Search for the cell housing the specified text and yield its (x, y) center coordinate. 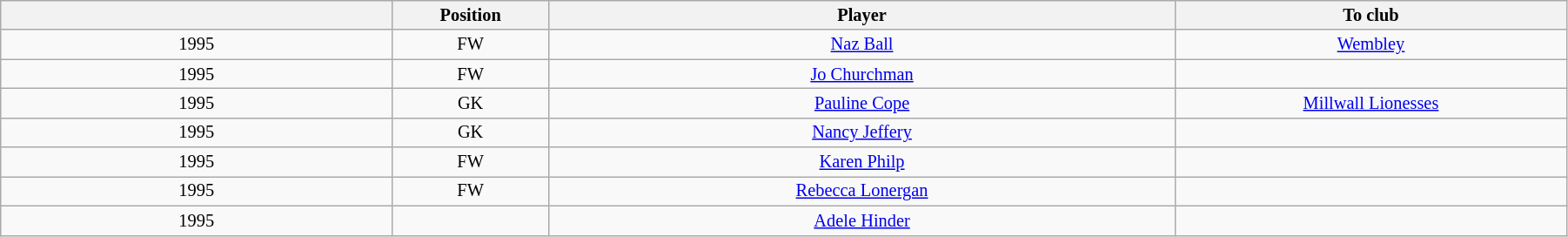
Wembley (1371, 44)
Pauline Cope (862, 103)
Karen Philp (862, 162)
To club (1371, 15)
Adele Hinder (862, 220)
Player (862, 15)
Rebecca Lonergan (862, 191)
Jo Churchman (862, 74)
Position (471, 15)
Nancy Jeffery (862, 132)
Millwall Lionesses (1371, 103)
Naz Ball (862, 44)
